From the cell containing the given text, extract its center point as (X, Y) coordinate. 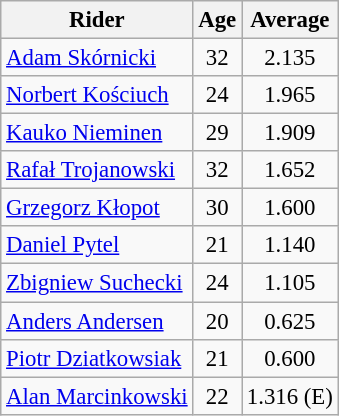
Rafał Trojanowski (97, 170)
Age (218, 20)
Norbert Kościuch (97, 95)
1.140 (290, 245)
1.316 (E) (290, 396)
22 (218, 396)
Adam Skórnicki (97, 58)
29 (218, 133)
0.600 (290, 358)
2.135 (290, 58)
0.625 (290, 321)
1.600 (290, 208)
Grzegorz Kłopot (97, 208)
Average (290, 20)
Kauko Nieminen (97, 133)
1.652 (290, 170)
1.965 (290, 95)
Piotr Dziatkowsiak (97, 358)
Daniel Pytel (97, 245)
Alan Marcinkowski (97, 396)
20 (218, 321)
1.909 (290, 133)
Rider (97, 20)
1.105 (290, 283)
Anders Andersen (97, 321)
Zbigniew Suchecki (97, 283)
30 (218, 208)
